Capture the cell that displays the provided text and extract its (x, y) central coordinate. 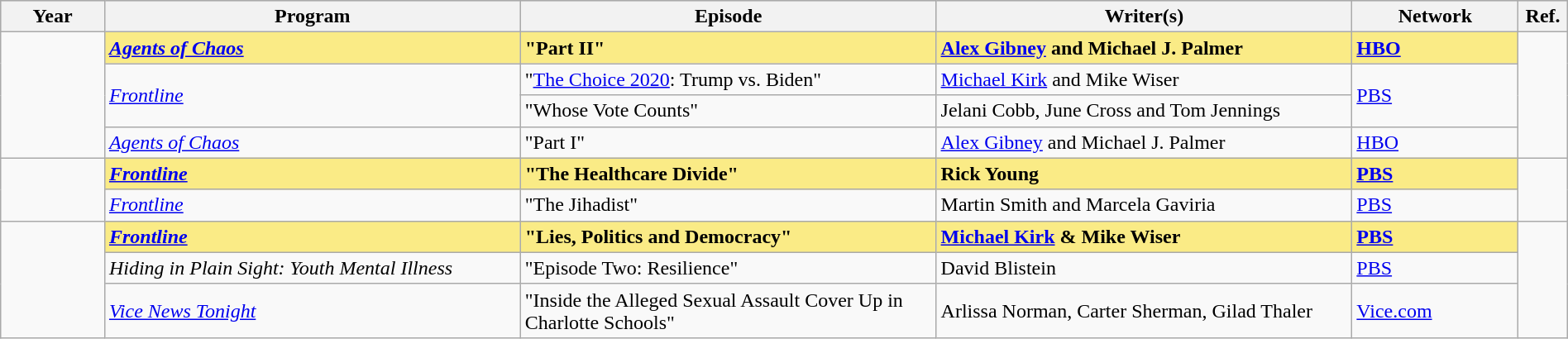
"Inside the Alleged Sexual Assault Cover Up in Charlotte Schools" (728, 311)
Martin Smith and Marcela Gaviria (1145, 205)
Hiding in Plain Sight: Youth Mental Illness (313, 268)
"Part II" (728, 48)
Network (1436, 17)
"The Jihadist" (728, 205)
David Blistein (1145, 268)
Writer(s) (1145, 17)
"Episode Two: Resilience" (728, 268)
Year (53, 17)
Vice News Tonight (313, 311)
Michael Kirk & Mike Wiser (1145, 236)
Vice.com (1436, 311)
Rick Young (1145, 174)
"Lies, Politics and Democracy" (728, 236)
"Whose Vote Counts" (728, 111)
Episode (728, 17)
"The Choice 2020: Trump vs. Biden" (728, 79)
Ref. (1543, 17)
Program (313, 17)
Michael Kirk and Mike Wiser (1145, 79)
Jelani Cobb, June Cross and Tom Jennings (1145, 111)
"The Healthcare Divide" (728, 174)
Arlissa Norman, Carter Sherman, Gilad Thaler (1145, 311)
"Part I" (728, 142)
